For the text-containing cell, return its midpoint in (x, y) coordinate format. 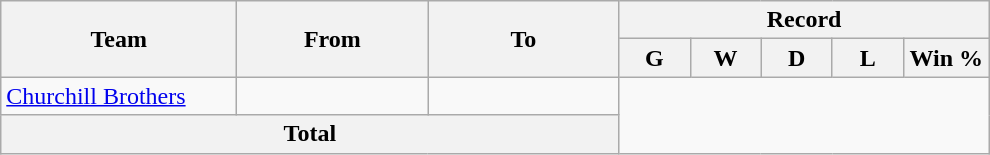
Team (119, 39)
Total (310, 134)
D (796, 58)
From (332, 39)
Win % (946, 58)
Record (804, 20)
W (726, 58)
L (868, 58)
G (654, 58)
Churchill Brothers (119, 96)
To (524, 39)
